Determine the (x, y) coordinate at the center of the cell enclosing the given text.  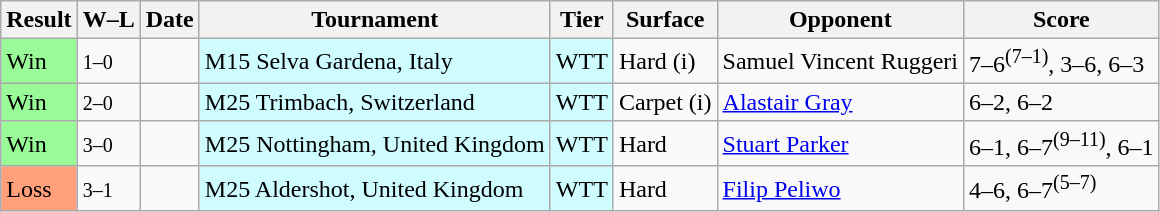
Tournament (374, 20)
Surface (665, 20)
7–6(7–1), 3–6, 6–3 (1062, 62)
M25 Nottingham, United Kingdom (374, 144)
Loss (39, 188)
M15 Selva Gardena, Italy (374, 62)
2–0 (108, 102)
Carpet (i) (665, 102)
Samuel Vincent Ruggeri (840, 62)
Alastair Gray (840, 102)
M25 Aldershot, United Kingdom (374, 188)
6–1, 6–7(9–11), 6–1 (1062, 144)
3–0 (108, 144)
Result (39, 20)
3–1 (108, 188)
Score (1062, 20)
Hard (i) (665, 62)
Opponent (840, 20)
6–2, 6–2 (1062, 102)
1–0 (108, 62)
Filip Peliwo (840, 188)
W–L (108, 20)
Tier (582, 20)
4–6, 6–7(5–7) (1062, 188)
M25 Trimbach, Switzerland (374, 102)
Date (170, 20)
Stuart Parker (840, 144)
